From the cell containing the given text, extract its center point as (X, Y) coordinate. 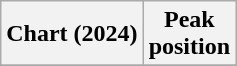
Peakposition (189, 34)
Chart (2024) (72, 34)
